Determine the [x, y] coordinate at the center of the cell enclosing the given text.  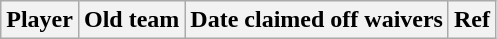
Date claimed off waivers [317, 20]
Ref [472, 20]
Old team [131, 20]
Player [40, 20]
